Capture the cell that displays the provided text and extract its [X, Y] central coordinate. 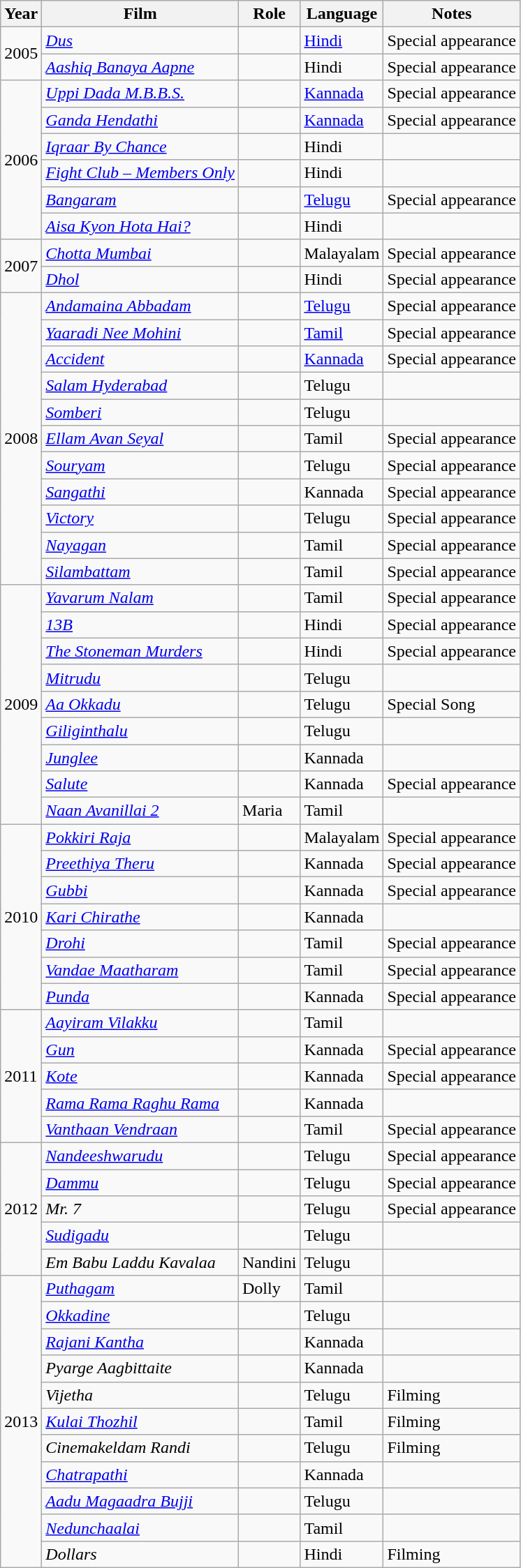
Rajani Kantha [140, 1342]
Kote [140, 1076]
2005 [21, 54]
Yaaradi Nee Mohini [140, 333]
Victory [140, 518]
Bangaram [140, 200]
Uppi Dada M.B.B.S. [140, 94]
Salute [140, 784]
The Stoneman Murders [140, 651]
Ganda Hendathi [140, 120]
Souryam [140, 465]
Dus [140, 40]
Kulai Thozhil [140, 1421]
Cinemakeldam Randi [140, 1448]
Yavarum Nalam [140, 598]
Nandini [270, 1262]
Ellam Avan Seyal [140, 439]
Puthagam [140, 1289]
Vandae Maatharam [140, 970]
Film [140, 14]
Dolly [270, 1289]
Salam Hyderabad [140, 386]
Sangathi [140, 492]
Accident [140, 359]
2009 [21, 705]
Aayiram Vilakku [140, 1023]
2010 [21, 917]
Drohi [140, 943]
Aadu Magaadra Bujji [140, 1501]
2011 [21, 1076]
Vijetha [140, 1395]
Maria [270, 811]
Aashiq Banaya Aapne [140, 67]
Dammu [140, 1183]
Mitrudu [140, 678]
2007 [21, 266]
Notes [452, 14]
Junglee [140, 757]
Andamaina Abbadam [140, 306]
Nedunchaalai [140, 1528]
Dhol [140, 279]
Sudigadu [140, 1236]
Gun [140, 1050]
Preethiya Theru [140, 864]
2008 [21, 438]
2013 [21, 1422]
Somberi [140, 412]
13B [140, 625]
Language [342, 14]
Aisa Kyon Hota Hai? [140, 226]
Special Song [452, 704]
Dollars [140, 1554]
Em Babu Laddu Kavalaa [140, 1262]
Naan Avanillai 2 [140, 811]
2012 [21, 1209]
Aa Okkadu [140, 704]
Nandeeshwarudu [140, 1156]
2006 [21, 160]
Pokkiri Raja [140, 837]
Kari Chirathe [140, 917]
Chotta Mumbai [140, 253]
Role [270, 14]
Nayagan [140, 545]
Silambattam [140, 572]
Giliginthalu [140, 731]
Punda [140, 996]
Gubbi [140, 890]
Rama Rama Raghu Rama [140, 1103]
Vanthaan Vendraan [140, 1129]
Chatrapathi [140, 1474]
Iqraar By Chance [140, 147]
Okkadine [140, 1315]
Fight Club – Members Only [140, 173]
Pyarge Aagbittaite [140, 1368]
Year [21, 14]
Mr. 7 [140, 1209]
